For the text-containing cell, return its midpoint in (X, Y) coordinate format. 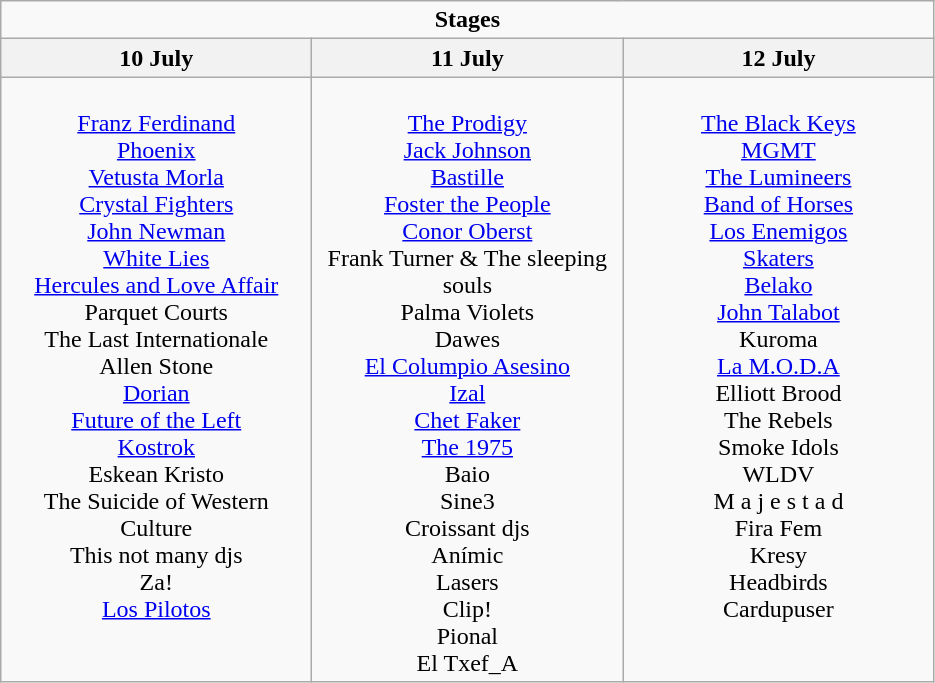
10 July (156, 58)
12 July (778, 58)
11 July (468, 58)
Stages (468, 20)
